Locate the cell with the specified text and output its (X, Y) center coordinate. 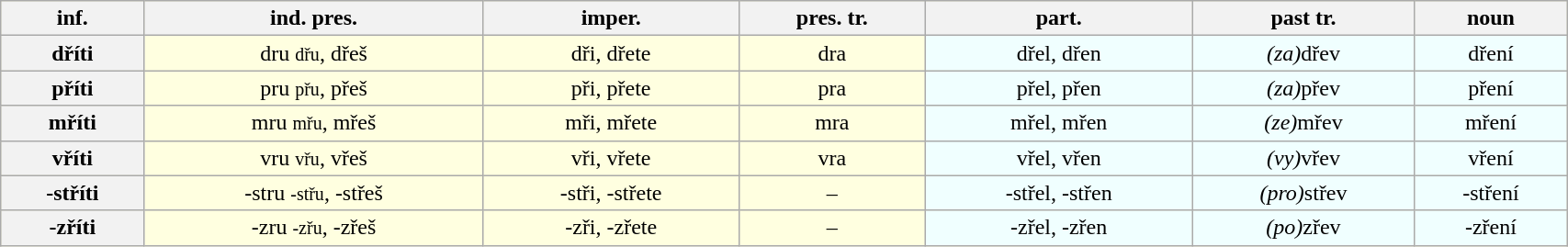
inf. (73, 18)
-zři, -zřete (611, 228)
dra (832, 53)
imper. (611, 18)
(po)zřev (1304, 228)
vříti (73, 158)
vření (1490, 158)
při, přete (611, 88)
-zru -zřu, -zřeš (314, 228)
-stříti (73, 193)
pres. tr. (832, 18)
pření (1490, 88)
-zření (1490, 228)
past tr. (1304, 18)
mřel, mřen (1059, 123)
dření (1490, 53)
mra (832, 123)
-stři, -střete (611, 193)
(za)přev (1304, 88)
ind. pres. (314, 18)
vři, vřete (611, 158)
noun (1490, 18)
(za)dřev (1304, 53)
dříti (73, 53)
-střel, -střen (1059, 193)
(ze)mřev (1304, 123)
(pro)střev (1304, 193)
mru mřu, mřeš (314, 123)
vra (832, 158)
vru vřu, vřeš (314, 158)
dřel, dřen (1059, 53)
vřel, vřen (1059, 158)
-zříti (73, 228)
dři, dřete (611, 53)
mříti (73, 123)
pra (832, 88)
(vy)vřev (1304, 158)
mření (1490, 123)
přel, přen (1059, 88)
pru přu, přeš (314, 88)
-zřel, -zřen (1059, 228)
part. (1059, 18)
-stru -střu, -střeš (314, 193)
příti (73, 88)
-stření (1490, 193)
mři, mřete (611, 123)
dru dřu, dřeš (314, 53)
